Return [x, y] of the center of cell containing provided text 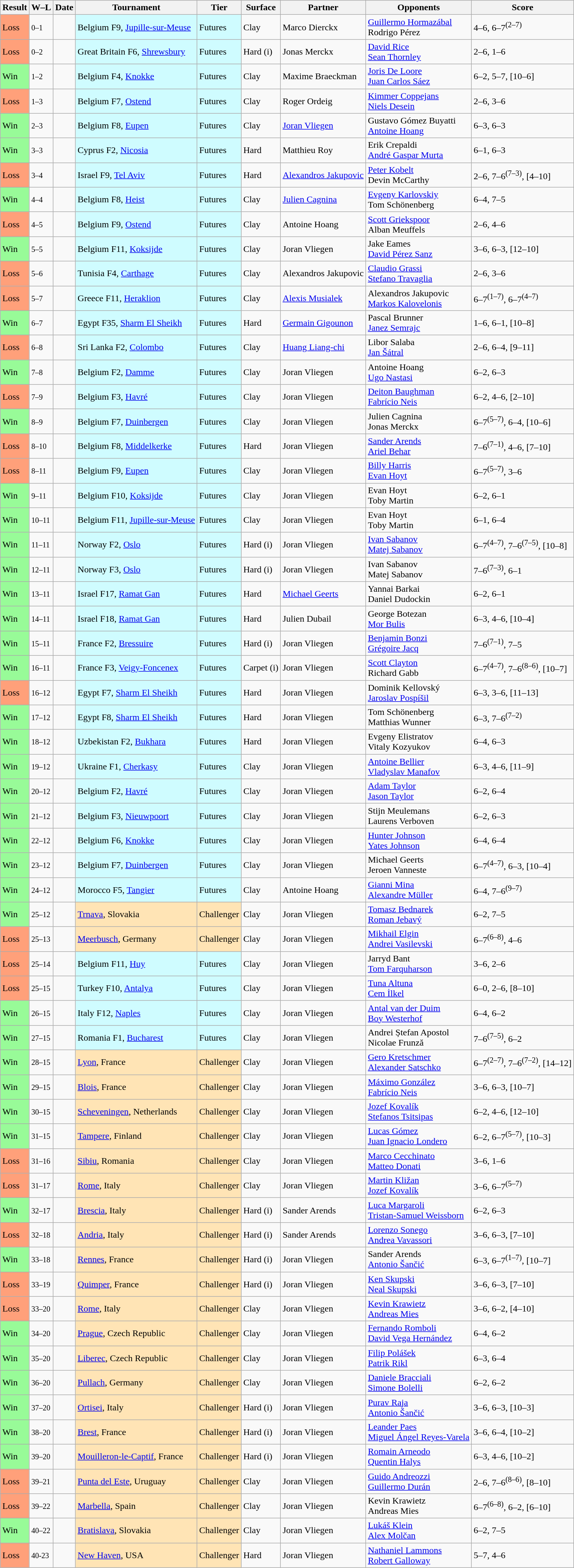
Leander Paes Miguel Ángel Reyes-Varela [418, 1432]
Belgium F3, Havré [136, 397]
Michael Geerts Jeroen Vanneste [418, 865]
Surface [261, 8]
40–22 [41, 1530]
Belgium F2, Havré [136, 791]
6–2, 5–7, [10–6] [522, 77]
1–2 [41, 77]
16–12 [41, 693]
0–2 [41, 52]
Romain Arneodo Quentin Halys [418, 1456]
Score [522, 8]
3–6, 2–6 [522, 964]
6–7(5–7), 3–6 [522, 471]
0–1 [41, 27]
31–16 [41, 1161]
Belgium F2, Damme [136, 372]
13–11 [41, 594]
Daniele Bracciali Simone Bolelli [418, 1383]
6–2, 6–4 [522, 791]
37–20 [41, 1407]
Nathaniel Lammons Robert Galloway [418, 1555]
3–6, 6–3, [12–10] [522, 249]
Israel F18, Ramat Gan [136, 618]
Stijn Meulemans Laurens Verboven [418, 816]
Gero Kretschmer Alexander Satschko [418, 1062]
6–4, 7–6(9–7) [522, 890]
Jonas Merckx [323, 52]
6–7(4–7), 7–6(8–6), [10–7] [522, 668]
Tunisia F4, Carthage [136, 274]
Julien Cagnina Jonas Merckx [418, 421]
Libor Salaba Jan Šátral [418, 348]
Máximo González Fabrício Neis [418, 1087]
Scott Clayton Richard Gabb [418, 668]
2–6, 6–4, [9–11] [522, 348]
Sibiu, Romania [136, 1161]
4–6, 6–7(2–7) [522, 27]
7–6(7–3), 6–1 [522, 569]
5–6 [41, 274]
1–3 [41, 101]
24–12 [41, 890]
Belgium F4, Knokke [136, 77]
France F3, Veigy-Foncenex [136, 668]
Belgium F8, Middelkerke [136, 446]
Joris De Loore Juan Carlos Sáez [418, 77]
17–12 [41, 718]
Gustavo Gómez Buyatti Antoine Hoang [418, 126]
6–7(4–7), 7–6(7–5), [10–8] [522, 545]
Matthieu Roy [323, 150]
6–3, 7–6(7–2) [522, 718]
Romania F1, Bucharest [136, 1037]
Yannai Barkai Daniel Dudockin [418, 594]
22–12 [41, 840]
4–5 [41, 224]
Date [64, 8]
6–7(1–7), 6–7(4–7) [522, 298]
Erik Crepaldi André Gaspar Murta [418, 150]
Belgium F9, Ostend [136, 224]
6–7(6–8), 4–6 [522, 939]
Italy F12, Naples [136, 1013]
3–6, 1–6 [522, 1161]
6–2, 4–6, [12–10] [522, 1112]
8–11 [41, 471]
6–3, 3–6, [11–13] [522, 693]
3–4 [41, 175]
Guido Andreozzi Guillermo Durán [418, 1481]
Belgium F3, Nieuwpoort [136, 816]
35–20 [41, 1358]
34–20 [41, 1334]
Lucas Gómez Juan Ignacio Londero [418, 1137]
6–7(5–7), 6–4, [10–6] [522, 421]
Germain Gigounon [323, 323]
Purav Raja Antonio Šančić [418, 1407]
Evgeny Karlovskiy Tom Schönenberg [418, 199]
Andria, Italy [136, 1235]
Marco Dierckx [323, 27]
Mouilleron-le-Captif, France [136, 1456]
10–11 [41, 520]
6–2, 6–7(5–7), [10–3] [522, 1137]
Dominik Kellovský Jaroslav Pospíšil [418, 693]
8–10 [41, 446]
Egypt F8, Sharm El Sheikh [136, 718]
21–12 [41, 816]
36–20 [41, 1383]
Hunter Johnson Yates Johnson [418, 840]
Belgium F11, Jupille-sur-Meuse [136, 520]
Julien Dubail [323, 618]
Michael Geerts [323, 594]
Guillermo Hormazábal Rodrigo Pérez [418, 27]
Jozef Kovalík Stefanos Tsitsipas [418, 1112]
6–0, 2–6, [8–10] [522, 988]
Marco Cecchinato Matteo Donati [418, 1161]
19–12 [41, 767]
3–6, 6–3, [10–3] [522, 1407]
Turkey F10, Antalya [136, 988]
Meerbusch, Germany [136, 939]
Pullach, Germany [136, 1383]
6–2, 6–2 [522, 1383]
20–12 [41, 791]
Israel F9, Tel Aviv [136, 175]
33–18 [41, 1259]
25–14 [41, 964]
Deiton Baughman Fabrício Neis [418, 397]
Ukraine F1, Cherkasy [136, 767]
6–4, 7–5 [522, 199]
6–4, 6–4 [522, 840]
6–3, 4–6, [11–9] [522, 767]
16–11 [41, 668]
New Haven, USA [136, 1555]
6–7 [41, 323]
6–7(6–8), 6–2, [6–10] [522, 1506]
Uzbekistan F2, Bukhara [136, 742]
Brest, France [136, 1432]
6–1, 6–4 [522, 520]
Rennes, France [136, 1259]
Sander Arends Antonio Šančić [418, 1259]
3–6, 6–2, [4–10] [522, 1308]
Filip Polášek Patrik Rikl [418, 1358]
2–6, 4–6 [522, 224]
Scheveningen, Netherlands [136, 1112]
Alexandros Jakupovic Markos Kalovelonis [418, 298]
Norway F3, Oslo [136, 569]
W–L [41, 8]
Antoine Hoang Ugo Nastasi [418, 372]
25–12 [41, 915]
6–4, 6–3 [522, 742]
39–21 [41, 1481]
Billy Harris Evan Hoyt [418, 471]
6–7(2–7), 7–6(7–2), [14–12] [522, 1062]
Partner [323, 8]
Belgium F11, Huy [136, 964]
2–3 [41, 126]
30–15 [41, 1112]
25–15 [41, 988]
Tomasz Bednarek Roman Jebavý [418, 915]
Evgeny Elistratov Vitaly Kozyukov [418, 742]
39–20 [41, 1456]
Sri Lanka F2, Colombo [136, 348]
Luca Margaroli Tristan-Samuel Weissborn [418, 1210]
Tier [219, 8]
Belgium F6, Knokke [136, 840]
Claudio Grassi Stefano Travaglia [418, 274]
Israel F17, Ramat Gan [136, 594]
33–19 [41, 1284]
6–1, 6–3 [522, 150]
6–7(4–7), 6–3, [10–4] [522, 865]
Lukáš Klein Alex Molčan [418, 1530]
Alexis Musialek [323, 298]
7–6(7–5), 6–2 [522, 1037]
6–2, 4–6, [2–10] [522, 397]
Belgium F9, Jupille-sur-Meuse [136, 27]
38–20 [41, 1432]
Belgium F10, Koksijde [136, 496]
6–3, 6–7(1–7), [10–7] [522, 1259]
Norway F2, Oslo [136, 545]
Punta del Este, Uruguay [136, 1481]
7–6(7–1), 4–6, [7–10] [522, 446]
Roger Ordeig [323, 101]
8–9 [41, 421]
Cyprus F2, Nicosia [136, 150]
Lorenzo Sonego Andrea Vavassori [418, 1235]
2–6, 7–6(7–3), [4–10] [522, 175]
27–15 [41, 1037]
32–18 [41, 1235]
Belgium F11, Koksijde [136, 249]
David Rice Sean Thornley [418, 52]
6–3, 6–3 [522, 126]
Brescia, Italy [136, 1210]
Kimmer Coppejans Niels Desein [418, 101]
15–11 [41, 643]
Scott Griekspoor Alban Meuffels [418, 224]
4–4 [41, 199]
Antal van der Duim Boy Westerhof [418, 1013]
5–5 [41, 249]
Morocco F5, Tangier [136, 890]
Egypt F7, Sharm El Sheikh [136, 693]
31–15 [41, 1137]
Lyon, France [136, 1062]
Gianni Mina Alexandre Müller [418, 890]
Trnava, Slovakia [136, 915]
14–11 [41, 618]
Tampere, Finland [136, 1137]
Fernando Romboli David Vega Hernández [418, 1334]
25–13 [41, 939]
Ortisei, Italy [136, 1407]
33–20 [41, 1308]
6–3, 4–6, [10–4] [522, 618]
39–22 [41, 1506]
Result [15, 8]
2–6, 7–6(8–6), [8–10] [522, 1481]
7–6(7–1), 7–5 [522, 643]
Huang Liang-chi [323, 348]
Opponents [418, 8]
Martin Kližan Jozef Kovalík [418, 1186]
12–11 [41, 569]
Bratislava, Slovakia [136, 1530]
Belgium F8, Eupen [136, 126]
Greece F11, Heraklion [136, 298]
Jake Eames David Pérez Sanz [418, 249]
Mikhail Elgin Andrei Vasilevski [418, 939]
Maxime Braeckman [323, 77]
5–7 [41, 298]
Belgium F7, Ostend [136, 101]
3–6, 6–3, [10–7] [522, 1087]
Antoine Bellier Vladyslav Manafov [418, 767]
6–8 [41, 348]
Marbella, Spain [136, 1506]
Belgium F8, Heist [136, 199]
Jarryd Bant Tom Farquharson [418, 964]
6–3, 6–4 [522, 1358]
7–9 [41, 397]
Sander Arends Ariel Behar [418, 446]
Ken Skupski Neal Skupski [418, 1284]
Tom Schönenberg Matthias Wunner [418, 718]
29–15 [41, 1087]
32–17 [41, 1210]
Peter Kobelt Devin McCarthy [418, 175]
23–12 [41, 865]
Egypt F35, Sharm El Sheikh [136, 323]
Pascal Brunner Janez Semrajc [418, 323]
7–8 [41, 372]
Adam Taylor Jason Taylor [418, 791]
Blois, France [136, 1087]
Tournament [136, 8]
9–11 [41, 496]
3–6, 6–4, [10–2] [522, 1432]
40-23 [41, 1555]
Prague, Czech Republic [136, 1334]
6–3, 4–6, [10–2] [522, 1456]
Julien Cagnina [323, 199]
3–6, 6–7(5–7) [522, 1186]
1–6, 6–1, [10–8] [522, 323]
France F2, Bressuire [136, 643]
Great Britain F6, Shrewsbury [136, 52]
Carpet (i) [261, 668]
26–15 [41, 1013]
3–3 [41, 150]
Quimper, France [136, 1284]
5–7, 4–6 [522, 1555]
18–12 [41, 742]
Belgium F9, Eupen [136, 471]
11–11 [41, 545]
2–6, 1–6 [522, 52]
31–17 [41, 1186]
George Botezan Mor Bulis [418, 618]
Liberec, Czech Republic [136, 1358]
Andrei Ștefan Apostol Nicolae Frunză [418, 1037]
Tuna Altuna Cem İlkel [418, 988]
Benjamin Bonzi Grégoire Jacq [418, 643]
28–15 [41, 1062]
